Search for the cell housing the specified text and yield its [X, Y] center coordinate. 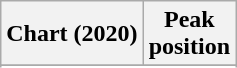
Chart (2020) [72, 34]
Peak position [189, 34]
